Find where the given text appears and provide that cell's center as [X, Y] coordinate. 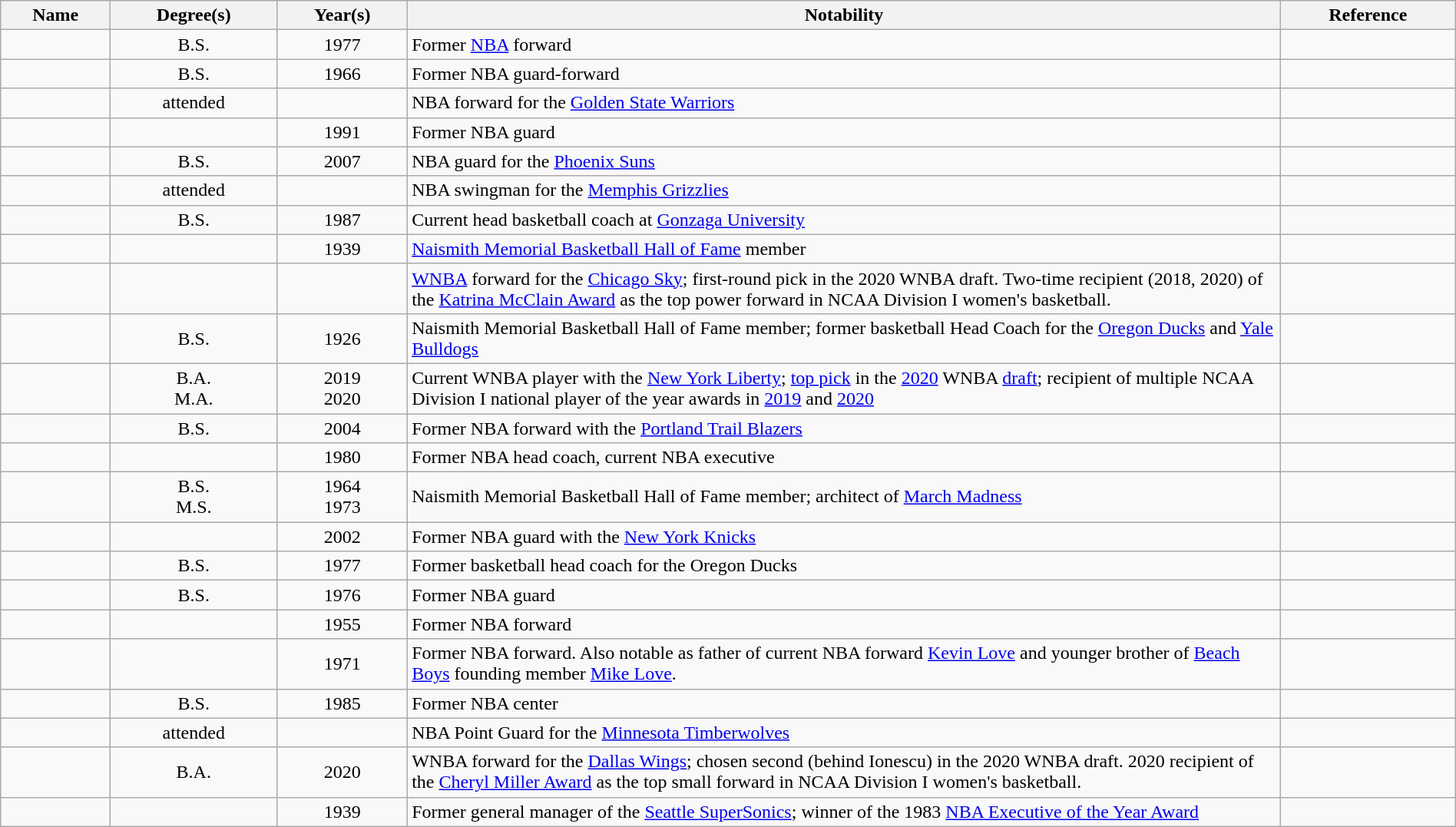
1985 [342, 703]
Year(s) [342, 15]
2004 [342, 428]
Notability [845, 15]
NBA swingman for the Memphis Grizzlies [845, 190]
Former NBA center [845, 703]
Degree(s) [194, 15]
2007 [342, 161]
Former NBA forward. Also notable as father of current NBA forward Kevin Love and younger brother of Beach Boys founding member Mike Love. [845, 663]
Naismith Memorial Basketball Hall of Fame member; former basketball Head Coach for the Oregon Ducks and Yale Bulldogs [845, 338]
20192020 [342, 389]
1980 [342, 458]
Name [55, 15]
1987 [342, 220]
1991 [342, 132]
Former NBA head coach, current NBA executive [845, 458]
Former NBA forward with the Portland Trail Blazers [845, 428]
B.S.M.S. [194, 498]
Former NBA guard with the New York Knicks [845, 537]
1971 [342, 663]
1976 [342, 595]
NBA guard for the Phoenix Suns [845, 161]
NBA forward for the Golden State Warriors [845, 103]
19641973 [342, 498]
Former general manager of the Seattle SuperSonics; winner of the 1983 NBA Executive of the Year Award [845, 812]
B.A.M.A. [194, 389]
2002 [342, 537]
B.A. [194, 772]
2020 [342, 772]
Former basketball head coach for the Oregon Ducks [845, 566]
1926 [342, 338]
Current head basketball coach at Gonzaga University [845, 220]
Naismith Memorial Basketball Hall of Fame member [845, 249]
1955 [342, 624]
Reference [1368, 15]
Naismith Memorial Basketball Hall of Fame member; architect of March Madness [845, 498]
1966 [342, 74]
Former NBA guard-forward [845, 74]
NBA Point Guard for the Minnesota Timberwolves [845, 733]
